Scan for the cell matching the given text and deliver its [X, Y] coordinate at center. 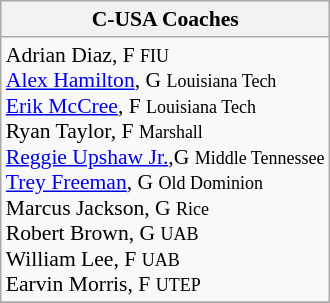
C-USA Coaches [166, 19]
